Capture the cell that displays the provided text and extract its [X, Y] central coordinate. 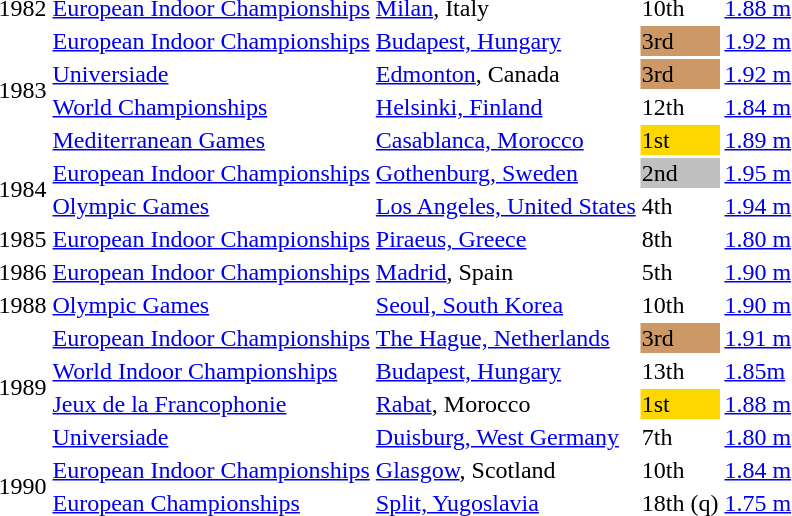
Casablanca, Morocco [506, 140]
Jeux de la Francophonie [211, 404]
Madrid, Spain [506, 272]
Los Angeles, United States [506, 206]
7th [680, 437]
World Indoor Championships [211, 371]
Edmonton, Canada [506, 74]
Glasgow, Scotland [506, 470]
8th [680, 239]
World Championships [211, 107]
Helsinki, Finland [506, 107]
2nd [680, 173]
4th [680, 206]
Duisburg, West Germany [506, 437]
Piraeus, Greece [506, 239]
Rabat, Morocco [506, 404]
12th [680, 107]
Gothenburg, Sweden [506, 173]
Mediterranean Games [211, 140]
13th [680, 371]
Seoul, South Korea [506, 305]
The Hague, Netherlands [506, 338]
5th [680, 272]
